Find where the given text appears and provide that cell's center as (X, Y) coordinate. 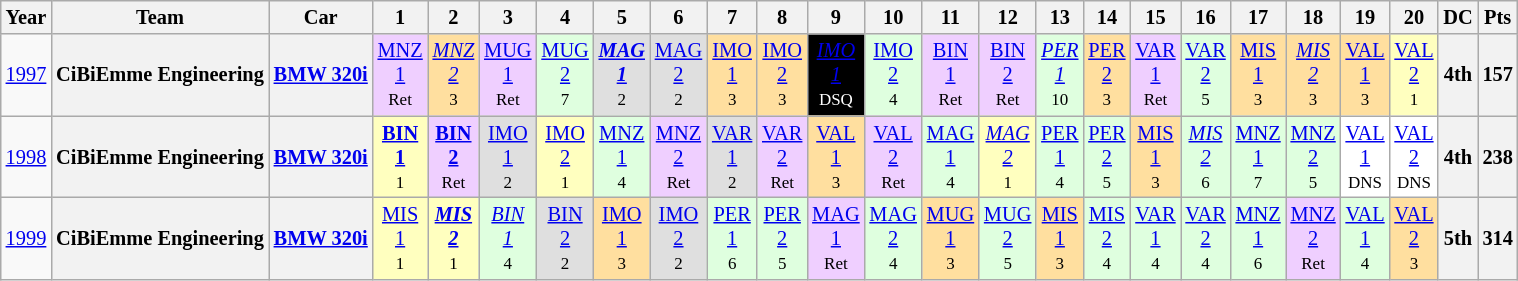
VAR2Ret (782, 157)
PER14 (1060, 157)
14 (1106, 17)
BIN1Ret (950, 75)
13 (1060, 17)
MNZ14 (622, 157)
16 (1205, 17)
MNZ25 (1314, 157)
IMO21 (564, 157)
Pts (1498, 17)
1 (400, 17)
11 (950, 17)
17 (1258, 17)
MAG1Ret (836, 238)
PER23 (1106, 75)
6 (678, 17)
3 (508, 17)
4 (564, 17)
MNZ1Ret (400, 75)
MAG12 (622, 75)
MIS26 (1205, 157)
MNZ23 (454, 75)
BIN22 (564, 238)
Team (160, 17)
IMO12 (508, 157)
10 (894, 17)
MUG1Ret (508, 75)
MIS21 (454, 238)
VAR12 (732, 157)
PER16 (732, 238)
238 (1498, 157)
MNZ16 (1258, 238)
DC (1458, 17)
5th (1458, 238)
MIS23 (1314, 75)
VAL23 (1414, 238)
VAL2DNS (1414, 157)
BIN14 (508, 238)
VAR1Ret (1155, 75)
MIS24 (1106, 238)
157 (1498, 75)
7 (732, 17)
MAG24 (894, 238)
MAG21 (1008, 157)
12 (1008, 17)
9 (836, 17)
IMO22 (678, 238)
15 (1155, 17)
VAL2Ret (894, 157)
VAL21 (1414, 75)
19 (1366, 17)
IMO1DSQ (836, 75)
MUG25 (1008, 238)
18 (1314, 17)
Year (26, 17)
PER110 (1060, 75)
1998 (26, 157)
MNZ17 (1258, 157)
VAR25 (1205, 75)
IMO23 (782, 75)
1997 (26, 75)
Car (321, 17)
314 (1498, 238)
VAL14 (1366, 238)
MAG14 (950, 157)
1999 (26, 238)
MUG27 (564, 75)
8 (782, 17)
MAG22 (678, 75)
VAR24 (1205, 238)
MUG13 (950, 238)
5 (622, 17)
MIS11 (400, 238)
20 (1414, 17)
2 (454, 17)
VAL1DNS (1366, 157)
BIN11 (400, 157)
IMO24 (894, 75)
VAR14 (1155, 238)
